Pinpoint the cell where the given text exists, returning its [x, y] midpoint coordinate. 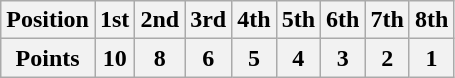
5th [298, 20]
4th [254, 20]
2 [387, 58]
8 [160, 58]
8th [431, 20]
1st [114, 20]
1 [431, 58]
Points [48, 58]
2nd [160, 20]
7th [387, 20]
Position [48, 20]
6 [208, 58]
10 [114, 58]
6th [343, 20]
4 [298, 58]
3 [343, 58]
5 [254, 58]
3rd [208, 20]
